Find where the given text appears and provide that cell's center as (x, y) coordinate. 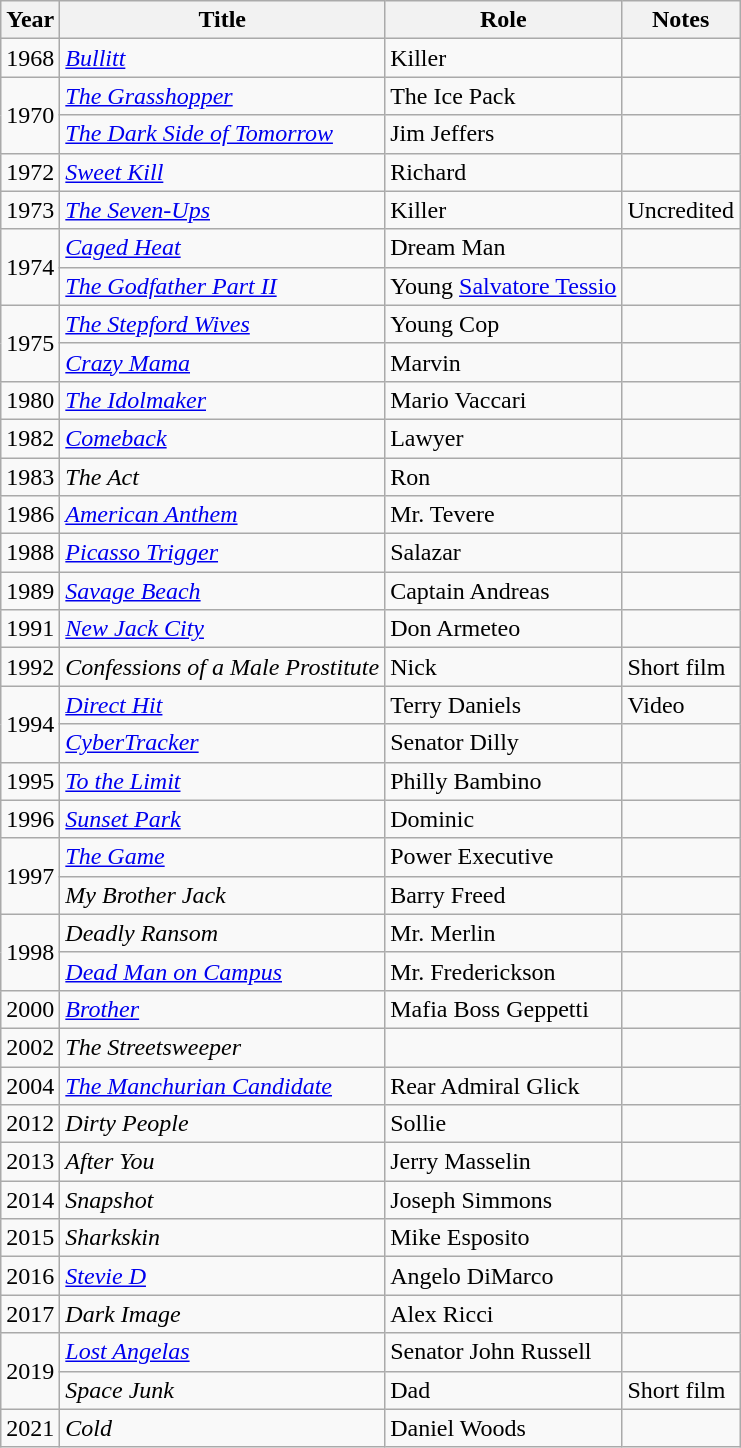
The Dark Side of Tomorrow (222, 134)
1986 (30, 515)
Stevie D (222, 1276)
Brother (222, 1009)
2017 (30, 1314)
1975 (30, 343)
Title (222, 20)
The Game (222, 857)
1974 (30, 267)
Philly Bambino (504, 781)
Lost Angelas (222, 1352)
Salazar (504, 553)
The Idolmaker (222, 400)
The Seven-Ups (222, 210)
1996 (30, 819)
Notes (681, 20)
Space Junk (222, 1390)
2015 (30, 1238)
Video (681, 705)
Uncredited (681, 210)
Senator Dilly (504, 743)
1968 (30, 58)
CyberTracker (222, 743)
1973 (30, 210)
Nick (504, 667)
Mike Esposito (504, 1238)
1982 (30, 438)
Captain Andreas (504, 591)
Young Salvatore Tessio (504, 286)
Sunset Park (222, 819)
Daniel Woods (504, 1428)
1988 (30, 553)
Young Cop (504, 324)
The Ice Pack (504, 96)
2016 (30, 1276)
Dominic (504, 819)
Dirty People (222, 1124)
The Godfather Part II (222, 286)
Sollie (504, 1124)
Jerry Masselin (504, 1162)
Mr. Merlin (504, 933)
1998 (30, 952)
2021 (30, 1428)
2004 (30, 1085)
Mafia Boss Geppetti (504, 1009)
Snapshot (222, 1200)
Mr. Frederickson (504, 971)
Dark Image (222, 1314)
2000 (30, 1009)
The Manchurian Candidate (222, 1085)
1992 (30, 667)
1989 (30, 591)
My Brother Jack (222, 895)
1997 (30, 876)
Year (30, 20)
Richard (504, 172)
Terry Daniels (504, 705)
Jim Jeffers (504, 134)
Dead Man on Campus (222, 971)
Crazy Mama (222, 362)
Barry Freed (504, 895)
Dream Man (504, 248)
Savage Beach (222, 591)
Direct Hit (222, 705)
Caged Heat (222, 248)
Power Executive (504, 857)
American Anthem (222, 515)
1980 (30, 400)
Don Armeteo (504, 629)
Picasso Trigger (222, 553)
2019 (30, 1371)
Mr. Tevere (504, 515)
To the Limit (222, 781)
The Stepford Wives (222, 324)
1972 (30, 172)
1995 (30, 781)
2013 (30, 1162)
Deadly Ransom (222, 933)
Marvin (504, 362)
1991 (30, 629)
2014 (30, 1200)
Lawyer (504, 438)
Dad (504, 1390)
Alex Ricci (504, 1314)
Rear Admiral Glick (504, 1085)
Senator John Russell (504, 1352)
New Jack City (222, 629)
Angelo DiMarco (504, 1276)
Mario Vaccari (504, 400)
After You (222, 1162)
1994 (30, 724)
1970 (30, 115)
The Grasshopper (222, 96)
Bullitt (222, 58)
The Act (222, 477)
Sweet Kill (222, 172)
Confessions of a Male Prostitute (222, 667)
Sharkskin (222, 1238)
1983 (30, 477)
Ron (504, 477)
2012 (30, 1124)
Role (504, 20)
Cold (222, 1428)
Comeback (222, 438)
The Streetsweeper (222, 1047)
2002 (30, 1047)
Joseph Simmons (504, 1200)
